Return the (X, Y) coordinate for the center point of the cell that contains the specified text.  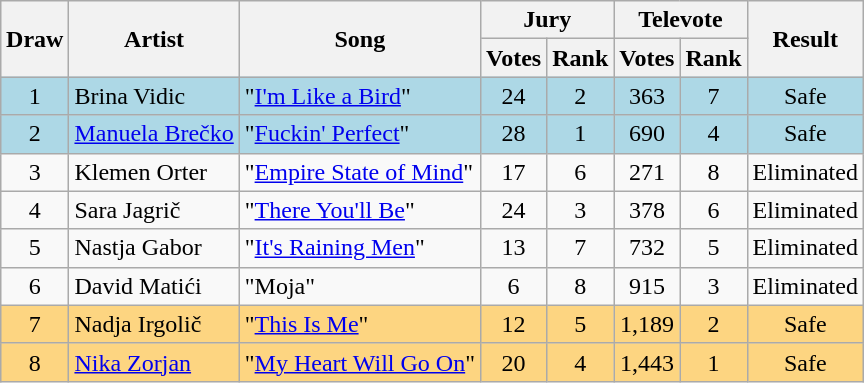
12 (513, 324)
Draw (35, 39)
732 (647, 248)
"This Is Me" (360, 324)
13 (513, 248)
"There You'll Be" (360, 210)
378 (647, 210)
17 (513, 172)
"Fuckin' Perfect" (360, 134)
363 (647, 96)
"My Heart Will Go On" (360, 362)
20 (513, 362)
David Matići (154, 286)
"It's Raining Men" (360, 248)
271 (647, 172)
690 (647, 134)
Televote (680, 20)
Sara Jagrič (154, 210)
"I'm Like a Bird" (360, 96)
Nastja Gabor (154, 248)
1,189 (647, 324)
Brina Vidic (154, 96)
28 (513, 134)
"Empire State of Mind" (360, 172)
915 (647, 286)
Song (360, 39)
1,443 (647, 362)
Nadja Irgolič (154, 324)
Result (805, 39)
Nika Zorjan (154, 362)
Manuela Brečko (154, 134)
Artist (154, 39)
Klemen Orter (154, 172)
"Moja" (360, 286)
Jury (546, 20)
